Extract the [X, Y] coordinate from the center of the cell holding the provided text.  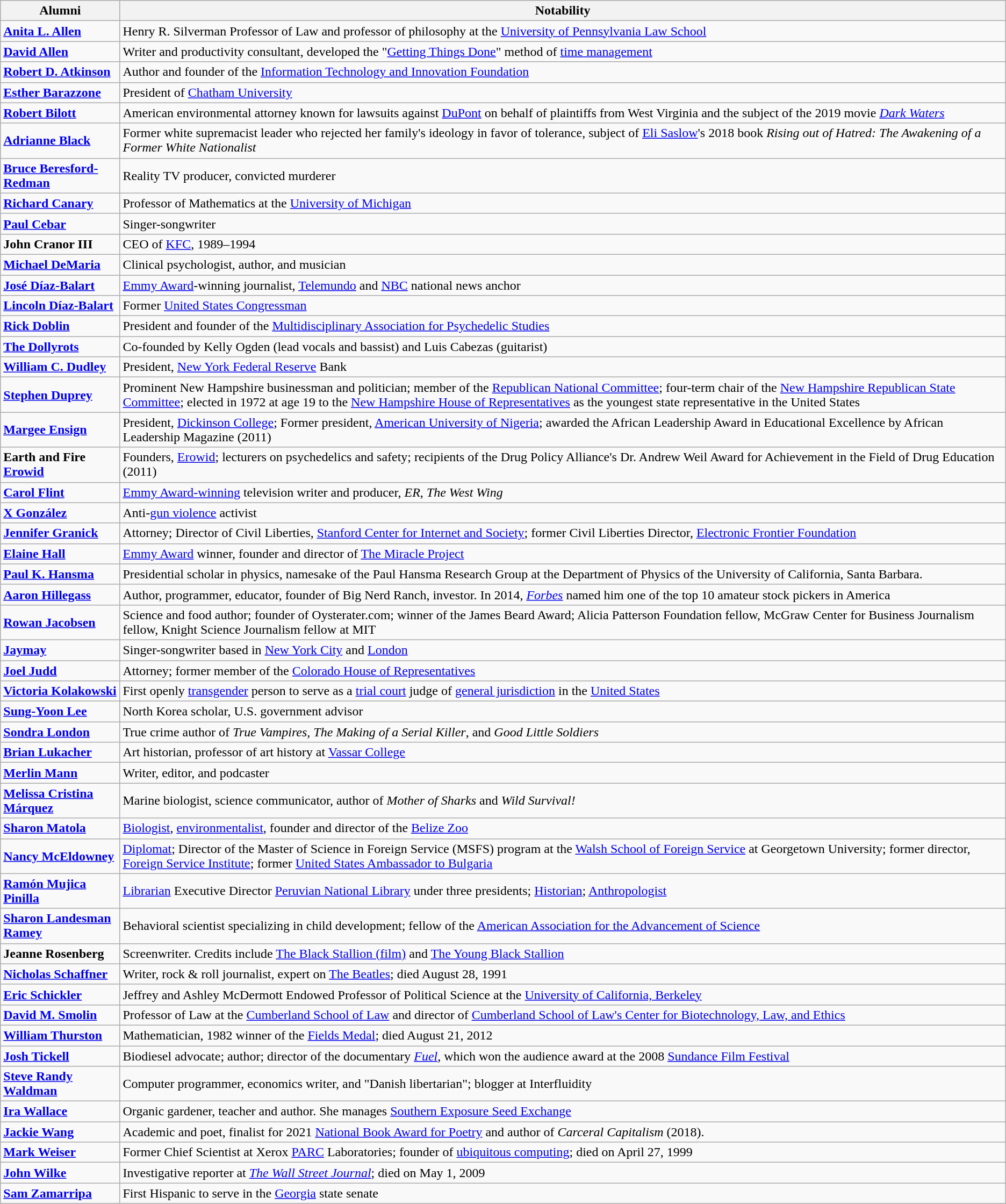
Attorney; Director of Civil Liberties, Stanford Center for Internet and Society; former Civil Liberties Director, Electronic Frontier Foundation [563, 533]
Carol Flint [60, 492]
Singer-songwriter [563, 224]
Computer programmer, economics writer, and "Danish libertarian"; blogger at Interfluidity [563, 1084]
Brian Lukacher [60, 752]
David Allen [60, 52]
William C. Dudley [60, 367]
Biodiesel advocate; author; director of the documentary Fuel, which won the audience award at the 2008 Sundance Film Festival [563, 1056]
Josh Tickell [60, 1056]
William Thurston [60, 1035]
Sharon Matola [60, 828]
Elaine Hall [60, 554]
Robert D. Atkinson [60, 72]
Earth and Fire Erowid [60, 464]
Mark Weiser [60, 1152]
Merlin Mann [60, 773]
Co-founded by Kelly Ogden (lead vocals and bassist) and Luis Cabezas (guitarist) [563, 347]
Investigative reporter at The Wall Street Journal; died on May 1, 2009 [563, 1173]
Jeffrey and Ashley McDermott Endowed Professor of Political Science at the University of California, Berkeley [563, 994]
Robert Bilott [60, 113]
Author and founder of the Information Technology and Innovation Foundation [563, 72]
José Díaz-Balart [60, 285]
Nancy McEldowney [60, 856]
Author, programmer, educator, founder of Big Nerd Ranch, investor. In 2014, Forbes named him one of the top 10 amateur stock pickers in America [563, 594]
Nicholas Schaffner [60, 974]
Professor of Law at the Cumberland School of Law and director of Cumberland School of Law's Center for Biotechnology, Law, and Ethics [563, 1015]
Former Chief Scientist at Xerox PARC Laboratories; founder of ubiquitous computing; died on April 27, 1999 [563, 1152]
Alumni [60, 11]
Notability [563, 11]
Steve Randy Waldman [60, 1084]
Richard Canary [60, 203]
Aaron Hillegass [60, 594]
Academic and poet, finalist for 2021 National Book Award for Poetry and author of Carceral Capitalism (2018). [563, 1132]
Anita L. Allen [60, 31]
Librarian Executive Director Peruvian National Library under three presidents; Historian; Anthropologist [563, 891]
Screenwriter. Credits include The Black Stallion (film) and The Young Black Stallion [563, 954]
CEO of KFC, 1989–1994 [563, 244]
Mathematician, 1982 winner of the Fields Medal; died August 21, 2012 [563, 1035]
Emmy Award-winning television writer and producer, ER, The West Wing [563, 492]
Biologist, environmentalist, founder and director of the Belize Zoo [563, 828]
Art historian, professor of art history at Vassar College [563, 752]
The Dollyrots [60, 347]
First Hispanic to serve in the Georgia state senate [563, 1193]
Professor of Mathematics at the University of Michigan [563, 203]
John Wilke [60, 1173]
President, New York Federal Reserve Bank [563, 367]
Ira Wallace [60, 1112]
Sung-Yoon Lee [60, 712]
Bruce Beresford-Redman [60, 175]
President of Chatham University [563, 92]
Michael DeMaria [60, 264]
True crime author of True Vampires, The Making of a Serial Killer, and Good Little Soldiers [563, 732]
Sam Zamarripa [60, 1193]
Clinical psychologist, author, and musician [563, 264]
Anti-gun violence activist [563, 513]
Emmy Award-winning journalist, Telemundo and NBC national news anchor [563, 285]
Writer, editor, and podcaster [563, 773]
Singer-songwriter based in New York City and London [563, 650]
Ramón Mujica Pinilla [60, 891]
First openly transgender person to serve as a trial court judge of general jurisdiction in the United States [563, 691]
Marine biologist, science communicator, author of Mother of Sharks and Wild Survival! [563, 801]
Rick Doblin [60, 326]
Emmy Award winner, founder and director of The Miracle Project [563, 554]
Former United States Congressman [563, 306]
Victoria Kolakowski [60, 691]
Lincoln Díaz-Balart [60, 306]
Esther Barazzone [60, 92]
David M. Smolin [60, 1015]
Jennifer Granick [60, 533]
Jaymay [60, 650]
Paul K. Hansma [60, 574]
Writer and productivity consultant, developed the "Getting Things Done" method of time management [563, 52]
Reality TV producer, convicted murderer [563, 175]
Eric Schickler [60, 994]
Henry R. Silverman Professor of Law and professor of philosophy at the University of Pennsylvania Law School [563, 31]
Writer, rock & roll journalist, expert on The Beatles; died August 28, 1991 [563, 974]
Melissa Cristina Márquez [60, 801]
Organic gardener, teacher and author. She manages Southern Exposure Seed Exchange [563, 1112]
Attorney; former member of the Colorado House of Representatives [563, 670]
Jackie Wang [60, 1132]
Paul Cebar [60, 224]
John Cranor III [60, 244]
X González [60, 513]
Adrianne Black [60, 141]
Rowan Jacobsen [60, 622]
President and founder of the Multidisciplinary Association for Psychedelic Studies [563, 326]
Jeanne Rosenberg [60, 954]
North Korea scholar, U.S. government advisor [563, 712]
Stephen Duprey [60, 395]
Joel Judd [60, 670]
Sondra London [60, 732]
Behavioral scientist specializing in child development; fellow of the American Association for the Advancement of Science [563, 926]
Margee Ensign [60, 430]
Sharon Landesman Ramey [60, 926]
